Detect which cell encompasses the target text, then output its [x, y] center coordinate. 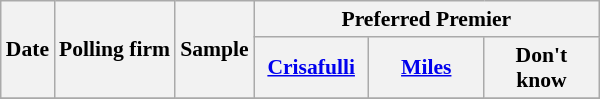
Preferred Premier [426, 19]
Don't know [542, 68]
Crisafulli [312, 68]
Sample [214, 50]
Date [28, 50]
Polling firm [114, 50]
Miles [426, 68]
